Locate the cell with the specified text and output its [X, Y] center coordinate. 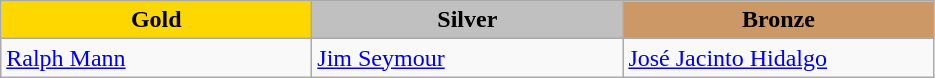
Bronze [778, 20]
José Jacinto Hidalgo [778, 58]
Jim Seymour [468, 58]
Silver [468, 20]
Gold [156, 20]
Ralph Mann [156, 58]
